Return [x, y] of the center of cell containing provided text 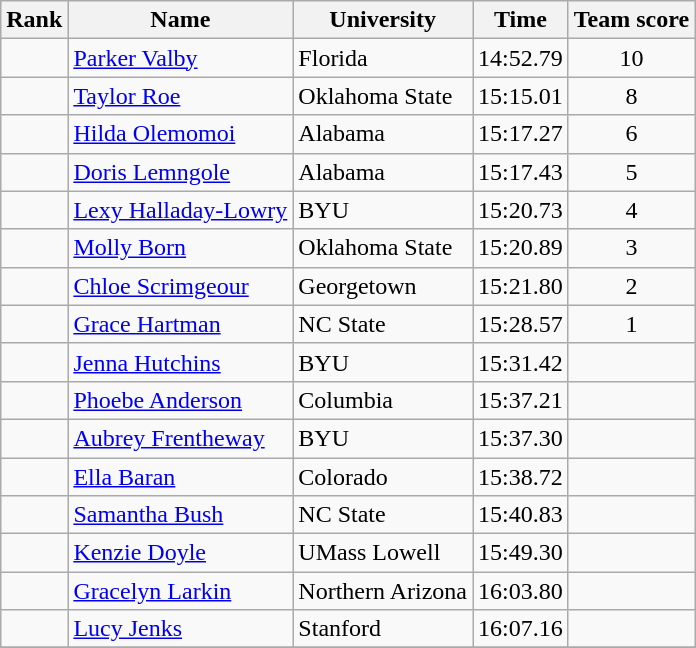
3 [631, 248]
Phoebe Anderson [180, 400]
Taylor Roe [180, 96]
Kenzie Doyle [180, 553]
Chloe Scrimgeour [180, 286]
UMass Lowell [383, 553]
Grace Hartman [180, 324]
10 [631, 58]
Colorado [383, 477]
Molly Born [180, 248]
Name [180, 20]
15:17.43 [520, 172]
Georgetown [383, 286]
1 [631, 324]
Gracelyn Larkin [180, 591]
15:21.80 [520, 286]
Lucy Jenks [180, 629]
6 [631, 134]
15:38.72 [520, 477]
Northern Arizona [383, 591]
Parker Valby [180, 58]
16:07.16 [520, 629]
15:20.73 [520, 210]
Team score [631, 20]
15:49.30 [520, 553]
Florida [383, 58]
15:37.21 [520, 400]
Lexy Halladay-Lowry [180, 210]
15:40.83 [520, 515]
Jenna Hutchins [180, 362]
Stanford [383, 629]
5 [631, 172]
2 [631, 286]
University [383, 20]
Ella Baran [180, 477]
Aubrey Frentheway [180, 438]
8 [631, 96]
Rank [34, 20]
14:52.79 [520, 58]
Hilda Olemomoi [180, 134]
15:20.89 [520, 248]
15:37.30 [520, 438]
16:03.80 [520, 591]
15:28.57 [520, 324]
Doris Lemngole [180, 172]
15:17.27 [520, 134]
15:15.01 [520, 96]
4 [631, 210]
Samantha Bush [180, 515]
Time [520, 20]
15:31.42 [520, 362]
Columbia [383, 400]
